Search for the cell housing the specified text and yield its [x, y] center coordinate. 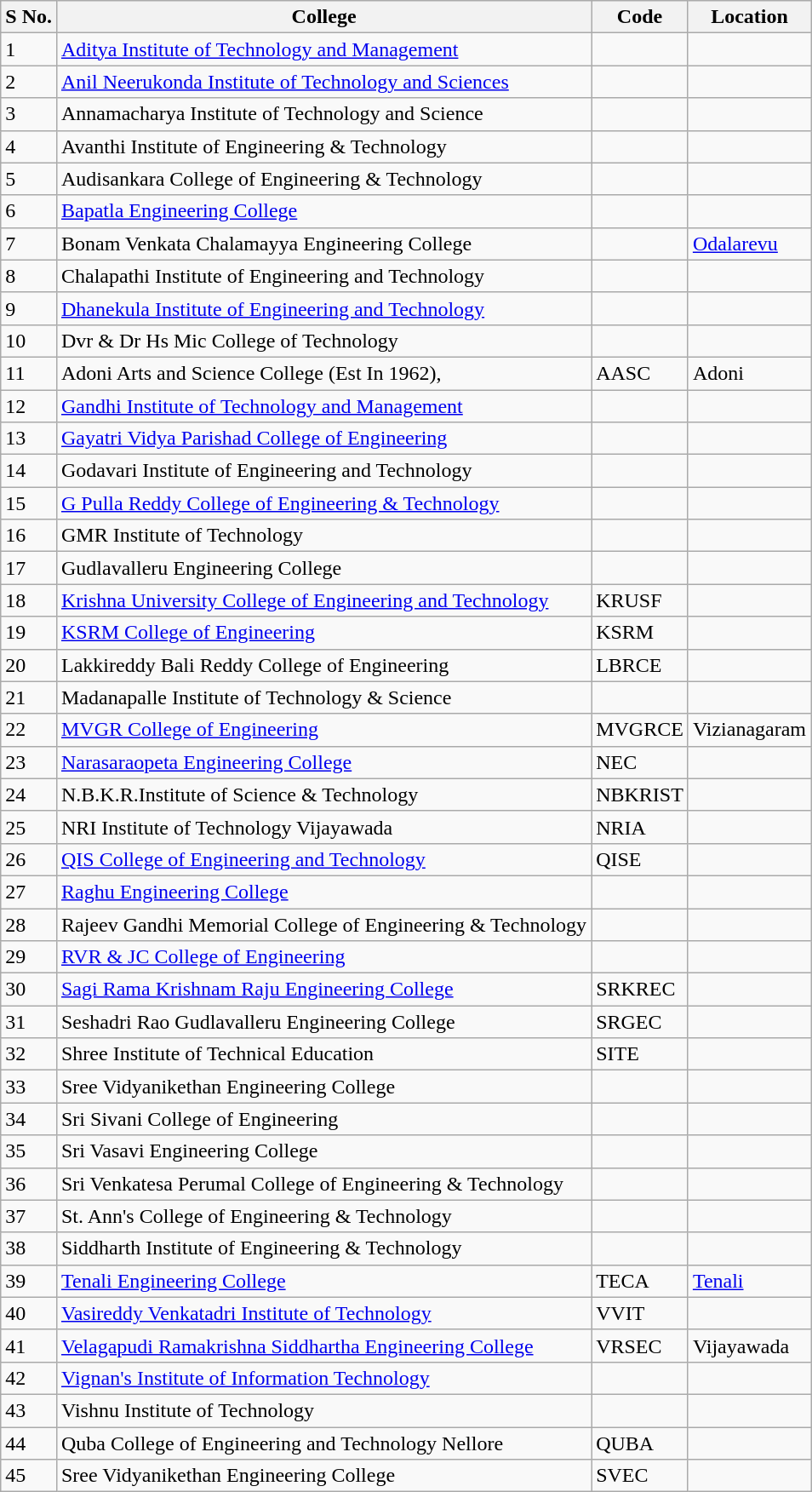
23 [29, 762]
S No. [29, 17]
Chalapathi Institute of Engineering and Technology [323, 276]
AASC [640, 373]
8 [29, 276]
Velagapudi Ramakrishna Siddhartha Engineering College [323, 1346]
17 [29, 568]
10 [29, 341]
QIS College of Engineering and Technology [323, 859]
Shree Institute of Technical Education [323, 1054]
43 [29, 1410]
13 [29, 439]
37 [29, 1216]
Godavari Institute of Engineering and Technology [323, 471]
Code [640, 17]
TECA [640, 1281]
6 [29, 211]
22 [29, 730]
Adoni Arts and Science College (Est In 1962), [323, 373]
GMR Institute of Technology [323, 536]
Odalarevu [749, 244]
LBRCE [640, 665]
33 [29, 1087]
Rajeev Gandhi Memorial College of Engineering & Technology [323, 924]
Adoni [749, 373]
Vizianagaram [749, 730]
Narasaraopeta Engineering College [323, 762]
Sagi Rama Krishnam Raju Engineering College [323, 990]
RVR & JC College of Engineering [323, 957]
KRUSF [640, 600]
Sri Vasavi Engineering College [323, 1151]
Sri Venkatesa Perumal College of Engineering & Technology [323, 1184]
Vijayawada [749, 1346]
NBKRIST [640, 795]
4 [29, 146]
NRI Institute of Technology Vijayawada [323, 827]
QISE [640, 859]
SVEC [640, 1476]
N.B.K.R.Institute of Science & Technology [323, 795]
VRSEC [640, 1346]
KSRM College of Engineering [323, 633]
29 [29, 957]
41 [29, 1346]
5 [29, 179]
27 [29, 892]
25 [29, 827]
28 [29, 924]
11 [29, 373]
Vishnu Institute of Technology [323, 1410]
SRKREC [640, 990]
QUBA [640, 1443]
24 [29, 795]
1 [29, 49]
30 [29, 990]
Gayatri Vidya Parishad College of Engineering [323, 439]
Location [749, 17]
St. Ann's College of Engineering & Technology [323, 1216]
Lakkireddy Bali Reddy College of Engineering [323, 665]
9 [29, 308]
VVIT [640, 1313]
Vasireddy Venkatadri Institute of Technology [323, 1313]
Avanthi Institute of Engineering & Technology [323, 146]
Tenali Engineering College [323, 1281]
44 [29, 1443]
G Pulla Reddy College of Engineering & Technology [323, 503]
Quba College of Engineering and Technology Nellore [323, 1443]
Siddharth Institute of Engineering & Technology [323, 1248]
Raghu Engineering College [323, 892]
Dhanekula Institute of Engineering and Technology [323, 308]
21 [29, 697]
42 [29, 1378]
19 [29, 633]
Anil Neerukonda Institute of Technology and Sciences [323, 82]
34 [29, 1119]
NEC [640, 762]
39 [29, 1281]
SRGEC [640, 1022]
36 [29, 1184]
Krishna University College of Engineering and Technology [323, 600]
MVGRCE [640, 730]
Madanapalle Institute of Technology & Science [323, 697]
Audisankara College of Engineering & Technology [323, 179]
18 [29, 600]
45 [29, 1476]
12 [29, 406]
7 [29, 244]
Dvr & Dr Hs Mic College of Technology [323, 341]
32 [29, 1054]
31 [29, 1022]
16 [29, 536]
NRIA [640, 827]
40 [29, 1313]
Gandhi Institute of Technology and Management [323, 406]
14 [29, 471]
26 [29, 859]
15 [29, 503]
KSRM [640, 633]
Aditya Institute of Technology and Management [323, 49]
Bonam Venkata Chalamayya Engineering College [323, 244]
20 [29, 665]
SITE [640, 1054]
Gudlavalleru Engineering College [323, 568]
Annamacharya Institute of Technology and Science [323, 114]
3 [29, 114]
2 [29, 82]
38 [29, 1248]
MVGR College of Engineering [323, 730]
Bapatla Engineering College [323, 211]
Sri Sivani College of Engineering [323, 1119]
College [323, 17]
Tenali [749, 1281]
35 [29, 1151]
Vignan's Institute of Information Technology [323, 1378]
Seshadri Rao Gudlavalleru Engineering College [323, 1022]
